Provide the [X, Y] coordinate of the cell's center where the given text is located.  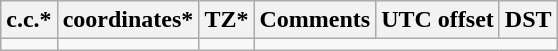
c.c.* [29, 20]
coordinates* [128, 20]
UTC offset [438, 20]
TZ* [226, 20]
DST [528, 20]
Comments [315, 20]
